Detect which cell encompasses the target text, then output its [x, y] center coordinate. 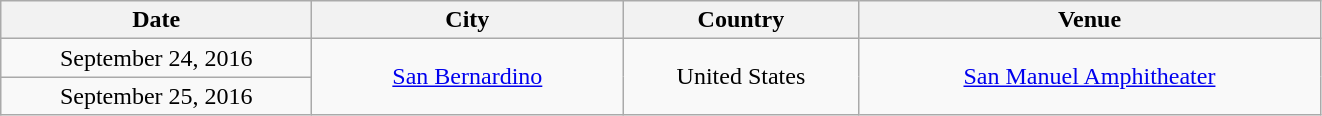
San Manuel Amphitheater [1090, 77]
Venue [1090, 20]
City [468, 20]
Date [156, 20]
United States [741, 77]
September 25, 2016 [156, 96]
Country [741, 20]
San Bernardino [468, 77]
September 24, 2016 [156, 58]
